Provide the (x, y) coordinate of the cell's center where the given text is located.  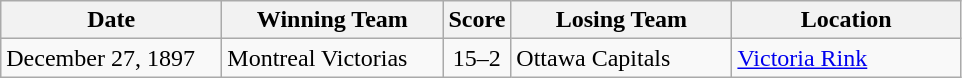
Winning Team (332, 20)
Montreal Victorias (332, 58)
15–2 (477, 58)
Date (112, 20)
Ottawa Capitals (622, 58)
Location (846, 20)
Victoria Rink (846, 58)
Losing Team (622, 20)
Score (477, 20)
December 27, 1897 (112, 58)
